Scan for the cell matching the given text and deliver its [x, y] coordinate at center. 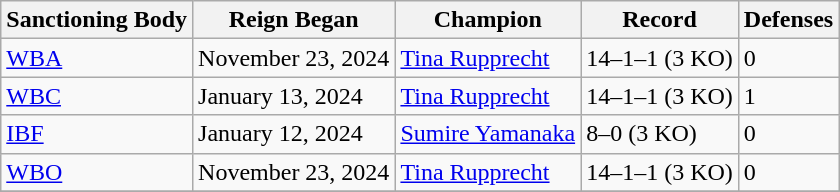
1 [788, 96]
WBC [97, 96]
Reign Began [294, 20]
Record [660, 20]
January 13, 2024 [294, 96]
Sanctioning Body [97, 20]
IBF [97, 134]
Defenses [788, 20]
January 12, 2024 [294, 134]
WBA [97, 58]
8–0 (3 KO) [660, 134]
WBO [97, 172]
Champion [488, 20]
Sumire Yamanaka [488, 134]
